For the text-containing cell, return its midpoint in (X, Y) coordinate format. 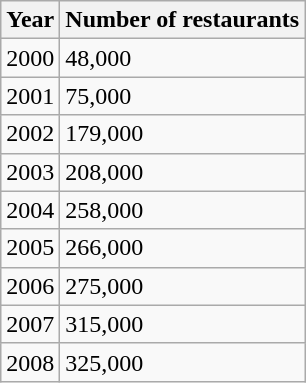
2004 (30, 210)
315,000 (182, 324)
Number of restaurants (182, 20)
208,000 (182, 172)
2003 (30, 172)
275,000 (182, 286)
75,000 (182, 96)
2006 (30, 286)
2007 (30, 324)
Year (30, 20)
266,000 (182, 248)
2002 (30, 134)
2000 (30, 58)
2008 (30, 362)
258,000 (182, 210)
2005 (30, 248)
325,000 (182, 362)
179,000 (182, 134)
48,000 (182, 58)
2001 (30, 96)
